Extract the (x, y) coordinate from the center of the cell holding the provided text.  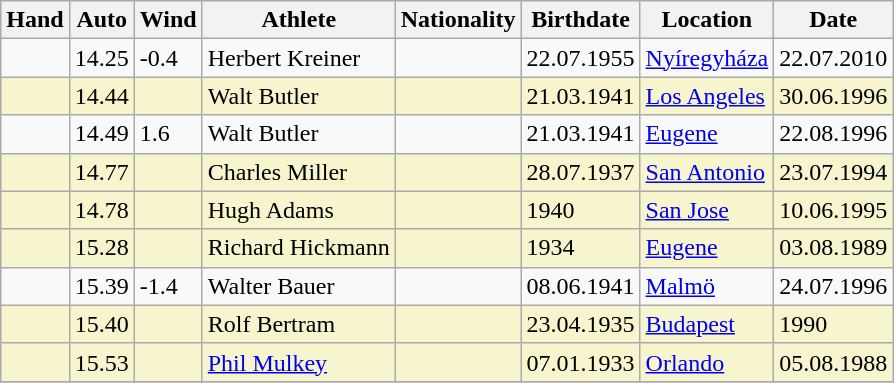
Wind (168, 20)
22.08.1996 (834, 134)
Los Angeles (707, 96)
Herbert Kreiner (298, 58)
Hand (35, 20)
03.08.1989 (834, 248)
22.07.2010 (834, 58)
Location (707, 20)
Nyíregyháza (707, 58)
08.06.1941 (580, 286)
14.77 (102, 172)
Charles Miller (298, 172)
Athlete (298, 20)
15.53 (102, 362)
Date (834, 20)
Malmö (707, 286)
07.01.1933 (580, 362)
05.08.1988 (834, 362)
-0.4 (168, 58)
23.07.1994 (834, 172)
Rolf Bertram (298, 324)
1.6 (168, 134)
San Antonio (707, 172)
Hugh Adams (298, 210)
15.40 (102, 324)
30.06.1996 (834, 96)
-1.4 (168, 286)
15.28 (102, 248)
1990 (834, 324)
15.39 (102, 286)
10.06.1995 (834, 210)
Birthdate (580, 20)
14.78 (102, 210)
28.07.1937 (580, 172)
24.07.1996 (834, 286)
14.25 (102, 58)
14.49 (102, 134)
San Jose (707, 210)
1934 (580, 248)
Richard Hickmann (298, 248)
Walter Bauer (298, 286)
23.04.1935 (580, 324)
Nationality (458, 20)
Phil Mulkey (298, 362)
Auto (102, 20)
1940 (580, 210)
22.07.1955 (580, 58)
14.44 (102, 96)
Budapest (707, 324)
Orlando (707, 362)
